From the cell containing the given text, extract its center point as (x, y) coordinate. 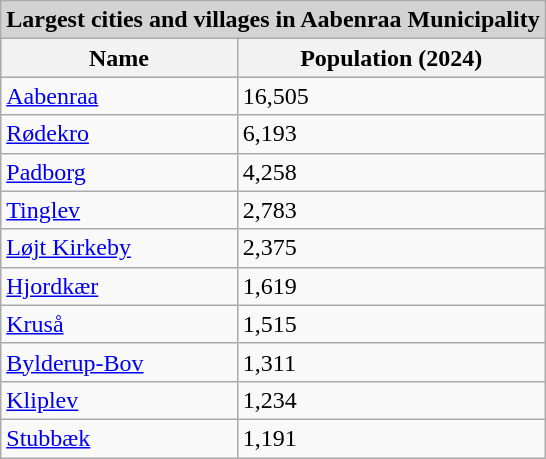
Bylderup-Bov (120, 362)
Kliplev (120, 400)
Løjt Kirkeby (120, 248)
1,311 (391, 362)
Hjordkær (120, 286)
2,783 (391, 210)
4,258 (391, 172)
Name (120, 58)
Tinglev (120, 210)
Padborg (120, 172)
1,619 (391, 286)
Kruså (120, 324)
Stubbæk (120, 438)
Aabenraa (120, 96)
Rødekro (120, 134)
6,193 (391, 134)
Population (2024) (391, 58)
1,234 (391, 400)
2,375 (391, 248)
1,191 (391, 438)
Largest cities and villages in Aabenraa Municipality (273, 20)
1,515 (391, 324)
16,505 (391, 96)
